Return the (x, y) coordinate for the center point of the cell that contains the specified text.  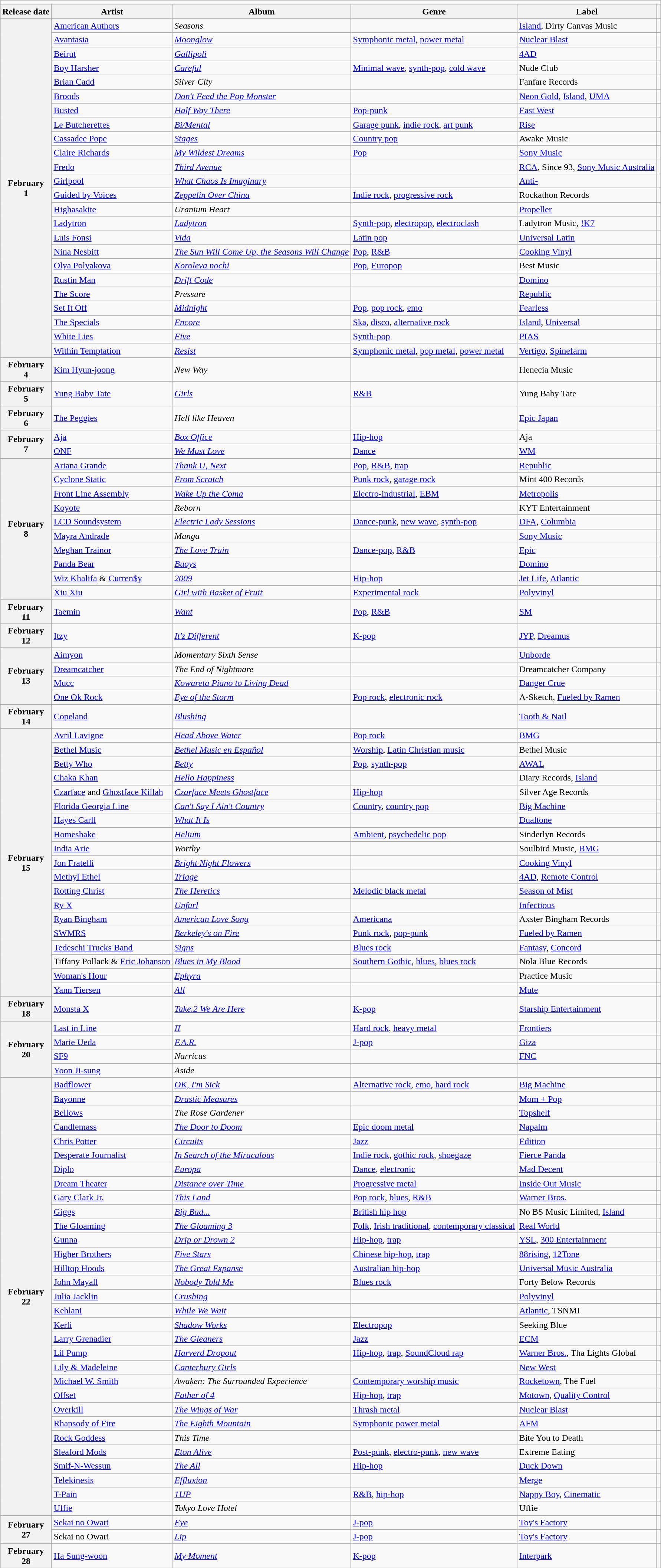
Yann Tiersen (112, 990)
Five Stars (262, 1254)
Telekinesis (112, 1480)
The Specials (112, 322)
4AD, Remote Control (587, 877)
Progressive metal (434, 1184)
Nina Nesbitt (112, 252)
Head Above Water (262, 736)
YSL, 300 Entertainment (587, 1240)
Yoon Ji-sung (112, 1070)
Kowareta Piano to Living Dead (262, 683)
Girl with Basket of Fruit (262, 592)
Country pop (434, 138)
Fierce Panda (587, 1155)
February8 (26, 529)
Bellows (112, 1113)
RCA, Since 93, Sony Music Australia (587, 167)
February13 (26, 676)
Reborn (262, 508)
February28 (26, 1556)
Dance (434, 451)
Silver Age Records (587, 792)
DFA, Columbia (587, 522)
Symphonic metal, power metal (434, 40)
Epic doom metal (434, 1127)
February11 (26, 612)
Hell like Heaven (262, 418)
Canterbury Girls (262, 1367)
Taemin (112, 612)
February18 (26, 1009)
Seasons (262, 26)
Smif-N-Wessun (112, 1466)
Infectious (587, 905)
Napalm (587, 1127)
My Moment (262, 1556)
A-Sketch, Fueled by Ramen (587, 697)
Tiffany Pollack & Eric Johanson (112, 962)
Dance-pop, R&B (434, 550)
Dream Theater (112, 1184)
F.A.R. (262, 1042)
Bite You to Death (587, 1438)
Australian hip-hop (434, 1268)
Thank U, Next (262, 465)
Bi/Mental (262, 124)
OK, I'm Sick (262, 1084)
T-Pain (112, 1494)
Ambient, psychedelic pop (434, 834)
Higher Brothers (112, 1254)
India Arie (112, 848)
Minimal wave, synth-pop, cold wave (434, 68)
Motown, Quality Control (587, 1395)
Merge (587, 1480)
Awake Music (587, 138)
Warner Bros., Tha Lights Global (587, 1353)
Bethel Music en Español (262, 750)
Woman's Hour (112, 976)
Cyclone Static (112, 479)
Blues in My Blood (262, 962)
New Way (262, 370)
The Peggies (112, 418)
Candlemass (112, 1127)
Michael W. Smith (112, 1381)
What Chaos Is Imaginary (262, 181)
Soulbird Music, BMG (587, 848)
R&B (434, 393)
Tedeschi Trucks Band (112, 947)
Alternative rock, emo, hard rock (434, 1084)
While We Wait (262, 1310)
Front Line Assembly (112, 494)
Bright Night Flowers (262, 862)
The Heretics (262, 891)
One Ok Rock (112, 697)
Synth-pop, electropop, electroclash (434, 223)
Metropolis (587, 494)
Worthy (262, 848)
Hip-hop, trap, SoundCloud rap (434, 1353)
Pop rock, blues, R&B (434, 1198)
Warner Bros. (587, 1198)
Island, Universal (587, 322)
My Wildest Dreams (262, 153)
Symphonic metal, pop metal, power metal (434, 350)
All (262, 990)
Guided by Voices (112, 195)
Electric Lady Sessions (262, 522)
SWMRS (112, 933)
Claire Richards (112, 153)
Hard rock, heavy metal (434, 1028)
Half Way There (262, 110)
Diary Records, Island (587, 778)
The Gloaming (112, 1226)
Chaka Khan (112, 778)
Punk rock, pop-punk (434, 933)
February6 (26, 418)
The End of Nightmare (262, 669)
What It Is (262, 820)
Experimental rock (434, 592)
The Sun Will Come Up, the Seasons Will Change (262, 252)
Lil Pump (112, 1353)
Crushing (262, 1296)
Practice Music (587, 976)
The Rose Gardener (262, 1113)
Can't Say I Ain't Country (262, 806)
Indie rock, gothic rock, shoegaze (434, 1155)
Momentary Sixth Sense (262, 655)
We Must Love (262, 451)
Take.2 We Are Here (262, 1009)
Southern Gothic, blues, blues rock (434, 962)
Eye (262, 1522)
Pop rock (434, 736)
Itzy (112, 635)
Mom + Pop (587, 1099)
Nobody Told Me (262, 1282)
This Land (262, 1198)
Drastic Measures (262, 1099)
Rustin Man (112, 280)
Fearless (587, 308)
The Score (112, 294)
Universal Music Australia (587, 1268)
Gallipoli (262, 54)
Release date (26, 12)
Julia Jacklin (112, 1296)
Vertigo, Spinefarm (587, 350)
White Lies (112, 336)
Drip or Drown 2 (262, 1240)
Offset (112, 1395)
Drift Code (262, 280)
Overkill (112, 1410)
Methyl Ethel (112, 877)
Worship, Latin Christian music (434, 750)
Nappy Boy, Cinematic (587, 1494)
II (262, 1028)
Latin pop (434, 238)
The Gloaming 3 (262, 1226)
Moonglow (262, 40)
AWAL (587, 764)
Effluxion (262, 1480)
Narricus (262, 1056)
New West (587, 1367)
Atlantic, TSNMI (587, 1310)
Propeller (587, 209)
No BS Music Limited, Island (587, 1212)
Ska, disco, alternative rock (434, 322)
East West (587, 110)
Pop, synth-pop (434, 764)
KYT Entertainment (587, 508)
Starship Entertainment (587, 1009)
Resist (262, 350)
Desperate Journalist (112, 1155)
AFM (587, 1424)
Kim Hyun-joong (112, 370)
88rising, 12Tone (587, 1254)
Triage (262, 877)
Meghan Trainor (112, 550)
Electropop (434, 1325)
Pop, pop rock, emo (434, 308)
Henecia Music (587, 370)
Axster Bingham Records (587, 919)
Buoys (262, 564)
ONF (112, 451)
Country, country pop (434, 806)
Wiz Khalifa & Curren$y (112, 578)
Americana (434, 919)
Beirut (112, 54)
Rise (587, 124)
Rhapsody of Fire (112, 1424)
Big Bad... (262, 1212)
Luis Fonsi (112, 238)
Eye of the Storm (262, 697)
Girlpool (112, 181)
Betty Who (112, 764)
February15 (26, 862)
Don't Feed the Pop Monster (262, 96)
Sinderlyn Records (587, 834)
1UP (262, 1494)
Giggs (112, 1212)
Copeland (112, 716)
Koroleva nochi (262, 266)
Ryan Bingham (112, 919)
Stages (262, 138)
Circuits (262, 1141)
Dreamcatcher Company (587, 669)
Eton Alive (262, 1452)
Homeshake (112, 834)
February22 (26, 1296)
Encore (262, 322)
The Love Train (262, 550)
Album (262, 12)
Hilltop Hoods (112, 1268)
Pop rock, electronic rock (434, 697)
Garage punk, indie rock, art punk (434, 124)
February4 (26, 370)
Seeking Blue (587, 1325)
SM (587, 612)
Florida Georgia Line (112, 806)
Duck Down (587, 1466)
Fantasy, Concord (587, 947)
Fueled by Ramen (587, 933)
Unfurl (262, 905)
4AD (587, 54)
Shadow Works (262, 1325)
Ha Sung-woon (112, 1556)
Danger Crue (587, 683)
Rocketown, The Fuel (587, 1381)
Neon Gold, Island, UMA (587, 96)
Manga (262, 536)
Post-punk, electro-punk, new wave (434, 1452)
Dance, electronic (434, 1169)
Harverd Dropout (262, 1353)
Label (587, 12)
Gunna (112, 1240)
February7 (26, 444)
Vida (262, 238)
Dance-punk, new wave, synth-pop (434, 522)
Jon Fratelli (112, 862)
Fredo (112, 167)
Aimyon (112, 655)
BMG (587, 736)
February14 (26, 716)
Extreme Eating (587, 1452)
Rotting Christ (112, 891)
Ry X (112, 905)
Girls (262, 393)
Larry Grenadier (112, 1339)
Universal Latin (587, 238)
Unborde (587, 655)
Pop-punk (434, 110)
February12 (26, 635)
PIAS (587, 336)
Best Music (587, 266)
Folk, Irish traditional, contemporary classical (434, 1226)
It'z Different (262, 635)
Panda Bear (112, 564)
LCD Soundsystem (112, 522)
Dualtone (587, 820)
American Authors (112, 26)
Melodic black metal (434, 891)
Father of 4 (262, 1395)
Avril Lavigne (112, 736)
Nola Blue Records (587, 962)
Bayonne (112, 1099)
American Love Song (262, 919)
Tooth & Nail (587, 716)
Berkeley's on Fire (262, 933)
Last in Line (112, 1028)
Lip (262, 1536)
Punk rock, garage rock (434, 479)
Edition (587, 1141)
Silver City (262, 82)
Zeppelin Over China (262, 195)
In Search of the Miraculous (262, 1155)
Lily & Madeleine (112, 1367)
Genre (434, 12)
Rock Goddess (112, 1438)
John Mayall (112, 1282)
Pop (434, 153)
Anti- (587, 181)
Hello Happiness (262, 778)
Epic (587, 550)
Dreamcatcher (112, 669)
Thrash metal (434, 1410)
SF9 (112, 1056)
Midnight (262, 308)
Tokyo Love Hotel (262, 1508)
Box Office (262, 437)
Czarface Meets Ghostface (262, 792)
Inside Out Music (587, 1184)
Helium (262, 834)
ECM (587, 1339)
Frontiers (587, 1028)
Sleaford Mods (112, 1452)
Marie Ueda (112, 1042)
Careful (262, 68)
Mint 400 Records (587, 479)
February5 (26, 393)
This Time (262, 1438)
Nude Club (587, 68)
Mayra Andrade (112, 536)
R&B, hip-hop (434, 1494)
February1 (26, 188)
Diplo (112, 1169)
WM (587, 451)
Within Temptation (112, 350)
Signs (262, 947)
Synth-pop (434, 336)
Chinese hip-hop, trap (434, 1254)
Topshelf (587, 1113)
Forty Below Records (587, 1282)
Giza (587, 1042)
Broods (112, 96)
Wake Up the Coma (262, 494)
Epic Japan (587, 418)
Aside (262, 1070)
Island, Dirty Canvas Music (587, 26)
Electro-industrial, EBM (434, 494)
Season of Mist (587, 891)
Betty (262, 764)
February20 (26, 1049)
Kehlani (112, 1310)
February27 (26, 1529)
Fanfare Records (587, 82)
Le Butcherettes (112, 124)
Gary Clark Jr. (112, 1198)
Ladytron Music, !K7 (587, 223)
Jet Life, Atlantic (587, 578)
Real World (587, 1226)
The All (262, 1466)
Europa (262, 1169)
Mute (587, 990)
Pressure (262, 294)
2009 (262, 578)
Artist (112, 12)
Badflower (112, 1084)
Hayes Carll (112, 820)
Brian Cadd (112, 82)
Want (262, 612)
Interpark (587, 1556)
Mucc (112, 683)
Uranium Heart (262, 209)
British hip hop (434, 1212)
Distance over Time (262, 1184)
The Gleaners (262, 1339)
Xiu Xiu (112, 592)
Boy Harsher (112, 68)
Blushing (262, 716)
Chris Potter (112, 1141)
Awaken: The Surrounded Experience (262, 1381)
Monsta X (112, 1009)
Mad Decent (587, 1169)
The Eighth Mountain (262, 1424)
Third Avenue (262, 167)
FNC (587, 1056)
Indie rock, progressive rock (434, 195)
The Door to Doom (262, 1127)
Pop, R&B, trap (434, 465)
Cassadee Pope (112, 138)
The Wings of War (262, 1410)
Ariana Grande (112, 465)
Busted (112, 110)
Czarface and Ghostface Killah (112, 792)
Set It Off (112, 308)
Avantasia (112, 40)
Koyote (112, 508)
Highasakite (112, 209)
JYP, Dreamus (587, 635)
The Great Expanse (262, 1268)
Pop, Europop (434, 266)
Five (262, 336)
Symphonic power metal (434, 1424)
Kerli (112, 1325)
Rockathon Records (587, 195)
Ephyra (262, 976)
Olya Polyakova (112, 266)
Contemporary worship music (434, 1381)
From Scratch (262, 479)
